Detect which cell encompasses the target text, then output its [x, y] center coordinate. 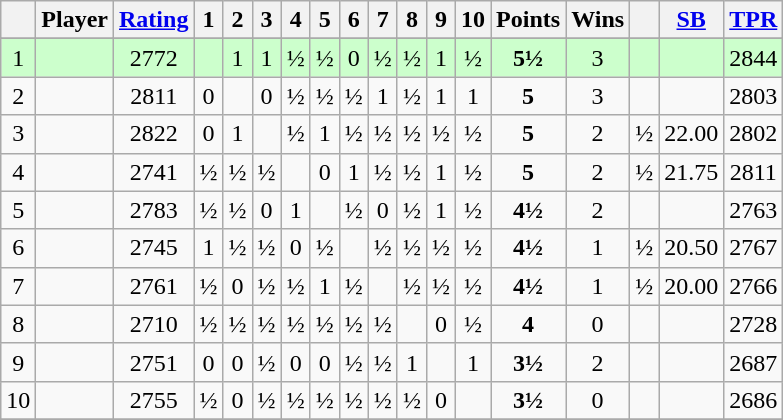
Points [528, 20]
2686 [754, 400]
2803 [754, 96]
2751 [154, 362]
2741 [154, 172]
2766 [754, 286]
2710 [154, 324]
20.00 [692, 286]
2728 [754, 324]
TPR [754, 20]
2745 [154, 248]
21.75 [692, 172]
5½ [528, 58]
2767 [754, 248]
2844 [754, 58]
Rating [154, 20]
2763 [754, 210]
2687 [754, 362]
2822 [154, 134]
2755 [154, 400]
22.00 [692, 134]
2802 [754, 134]
2761 [154, 286]
20.50 [692, 248]
SB [692, 20]
Player [75, 20]
Wins [598, 20]
2772 [154, 58]
2783 [154, 210]
